Scan for the cell matching the given text and deliver its [X, Y] coordinate at center. 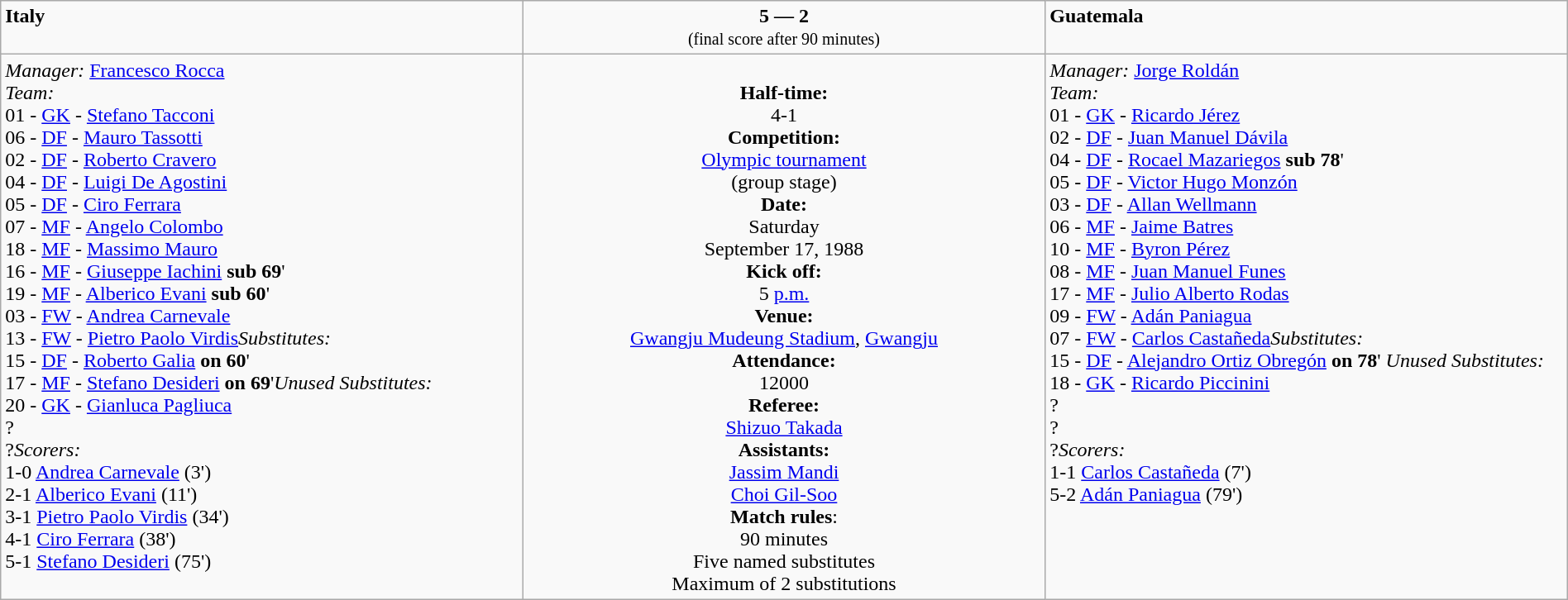
5 — 2(final score after 90 minutes) [784, 28]
Guatemala [1307, 28]
Italy [262, 28]
